Search for the cell housing the specified text and yield its [x, y] center coordinate. 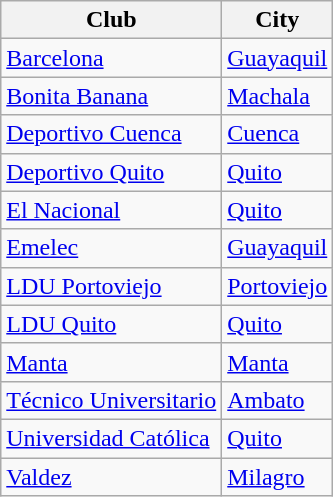
LDU Portoviejo [112, 286]
LDU Quito [112, 324]
Bonita Banana [112, 96]
Cuenca [278, 134]
Valdez [112, 477]
Portoviejo [278, 286]
Emelec [112, 248]
Deportivo Quito [112, 172]
Técnico Universitario [112, 400]
Club [112, 20]
Milagro [278, 477]
Machala [278, 96]
Deportivo Cuenca [112, 134]
City [278, 20]
Universidad Católica [112, 438]
El Nacional [112, 210]
Ambato [278, 400]
Barcelona [112, 58]
